For the text-containing cell, return its midpoint in [X, Y] coordinate format. 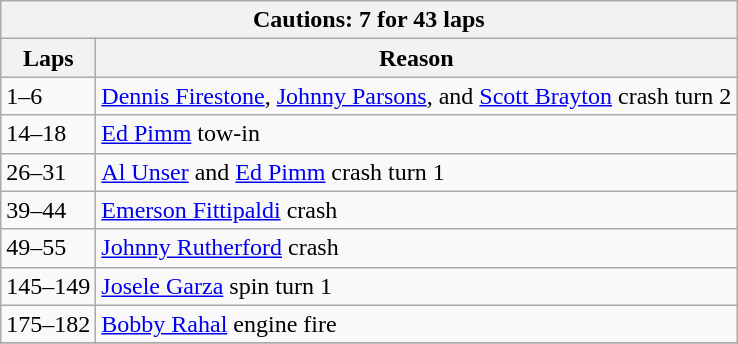
Laps [48, 58]
49–55 [48, 248]
Bobby Rahal engine fire [416, 324]
1–6 [48, 96]
Johnny Rutherford crash [416, 248]
39–44 [48, 210]
Al Unser and Ed Pimm crash turn 1 [416, 172]
175–182 [48, 324]
Reason [416, 58]
145–149 [48, 286]
26–31 [48, 172]
Josele Garza spin turn 1 [416, 286]
Ed Pimm tow-in [416, 134]
Dennis Firestone, Johnny Parsons, and Scott Brayton crash turn 2 [416, 96]
Emerson Fittipaldi crash [416, 210]
14–18 [48, 134]
Cautions: 7 for 43 laps [369, 20]
